Find where the given text appears and provide that cell's center as (x, y) coordinate. 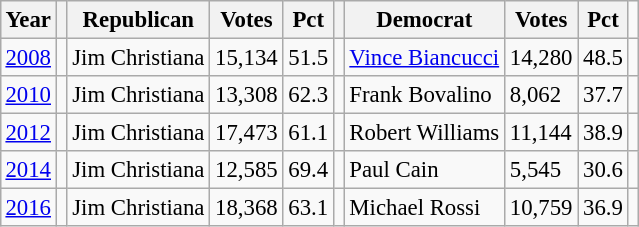
15,134 (246, 57)
2010 (28, 95)
5,545 (542, 170)
48.5 (603, 57)
18,368 (246, 208)
2008 (28, 57)
Vince Biancucci (424, 57)
38.9 (603, 133)
61.1 (308, 133)
69.4 (308, 170)
37.7 (603, 95)
14,280 (542, 57)
2012 (28, 133)
Year (28, 20)
8,062 (542, 95)
Democrat (424, 20)
Michael Rossi (424, 208)
Robert Williams (424, 133)
10,759 (542, 208)
Republican (138, 20)
11,144 (542, 133)
Paul Cain (424, 170)
63.1 (308, 208)
13,308 (246, 95)
Frank Bovalino (424, 95)
30.6 (603, 170)
2016 (28, 208)
36.9 (603, 208)
51.5 (308, 57)
12,585 (246, 170)
2014 (28, 170)
17,473 (246, 133)
62.3 (308, 95)
